Output the [X, Y] coordinate of the center of the cell containing the given text.  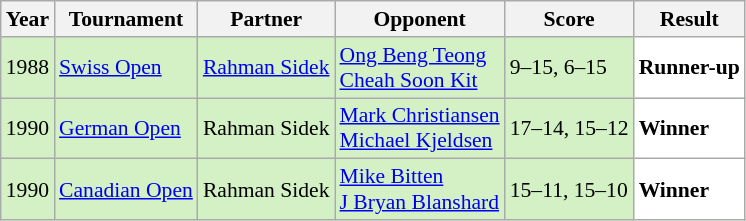
Runner-up [690, 68]
Partner [266, 19]
1988 [28, 68]
Opponent [419, 19]
Mike Bitten J Bryan Blanshard [419, 190]
Tournament [126, 19]
15–11, 15–10 [570, 190]
Score [570, 19]
Result [690, 19]
Canadian Open [126, 190]
Mark Christiansen Michael Kjeldsen [419, 128]
Swiss Open [126, 68]
Ong Beng Teong Cheah Soon Kit [419, 68]
9–15, 6–15 [570, 68]
Year [28, 19]
German Open [126, 128]
17–14, 15–12 [570, 128]
